Scan for the cell matching the given text and deliver its [X, Y] coordinate at center. 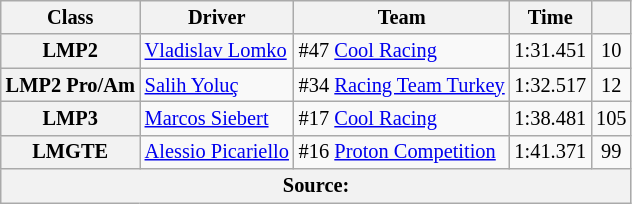
1:31.451 [551, 51]
1:32.517 [551, 85]
#17 Cool Racing [402, 118]
99 [611, 152]
LMGTE [70, 152]
12 [611, 85]
1:41.371 [551, 152]
Time [551, 17]
#47 Cool Racing [402, 51]
LMP2 [70, 51]
Marcos Siebert [217, 118]
#16 Proton Competition [402, 152]
Vladislav Lomko [217, 51]
LMP3 [70, 118]
LMP2 Pro/Am [70, 85]
Alessio Picariello [217, 152]
1:38.481 [551, 118]
10 [611, 51]
Source: [316, 186]
Team [402, 17]
Salih Yoluç [217, 85]
105 [611, 118]
#34 Racing Team Turkey [402, 85]
Driver [217, 17]
Class [70, 17]
